Locate the cell with the specified text and output its [x, y] center coordinate. 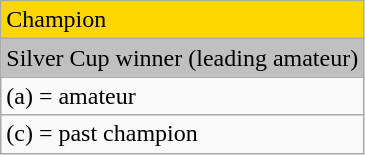
(a) = amateur [182, 96]
(c) = past champion [182, 134]
Silver Cup winner (leading amateur) [182, 58]
Champion [182, 20]
